Determine the [X, Y] coordinate at the center of the cell enclosing the given text.  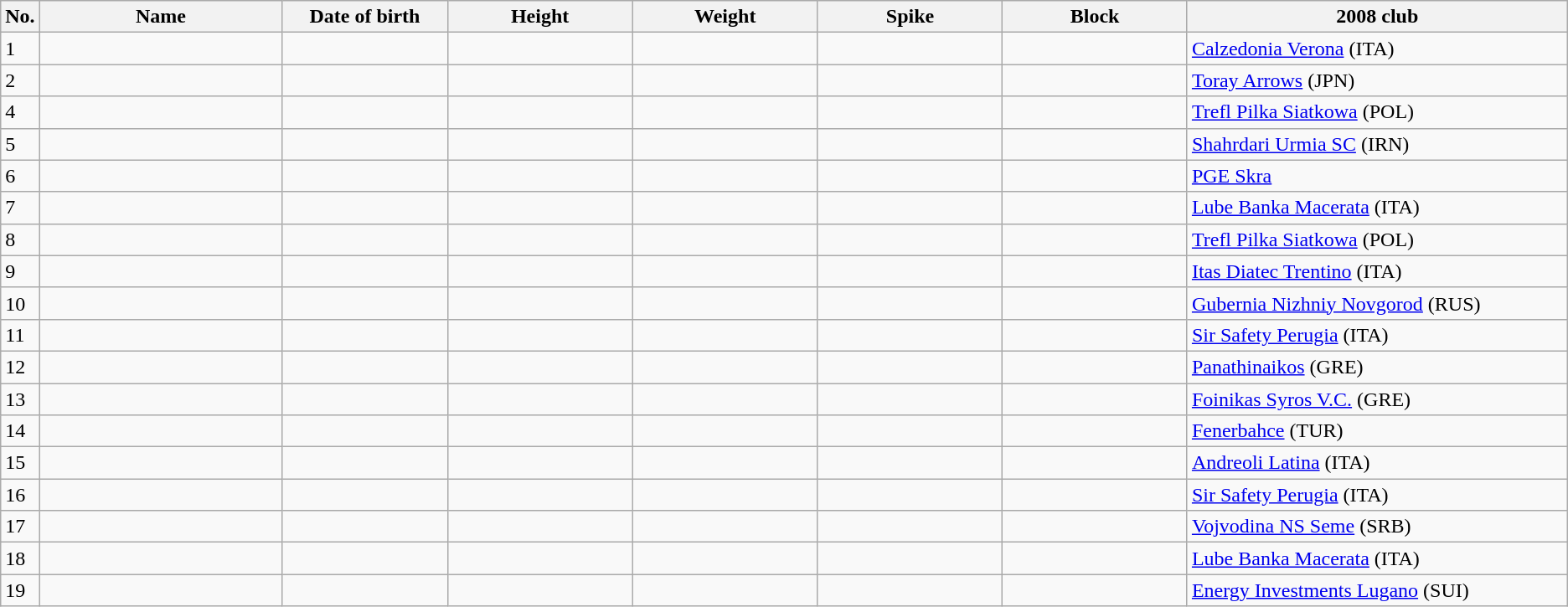
No. [20, 17]
Vojvodina NS Seme (SRB) [1377, 527]
7 [20, 208]
15 [20, 463]
Name [161, 17]
18 [20, 558]
Energy Investments Lugano (SUI) [1377, 590]
Weight [725, 17]
1 [20, 49]
4 [20, 112]
19 [20, 590]
Gubernia Nizhniy Novgorod (RUS) [1377, 303]
Date of birth [365, 17]
Height [539, 17]
Itas Diatec Trentino (ITA) [1377, 271]
Panathinaikos (GRE) [1377, 367]
10 [20, 303]
Foinikas Syros V.C. (GRE) [1377, 399]
PGE Skra [1377, 176]
14 [20, 431]
Toray Arrows (JPN) [1377, 80]
Spike [910, 17]
Shahrdari Urmia SC (IRN) [1377, 144]
8 [20, 239]
17 [20, 527]
6 [20, 176]
2 [20, 80]
9 [20, 271]
Andreoli Latina (ITA) [1377, 463]
5 [20, 144]
16 [20, 495]
13 [20, 399]
Calzedonia Verona (ITA) [1377, 49]
Fenerbahce (TUR) [1377, 431]
Block [1096, 17]
11 [20, 335]
12 [20, 367]
2008 club [1377, 17]
